Return (x, y) of the center of cell containing provided text 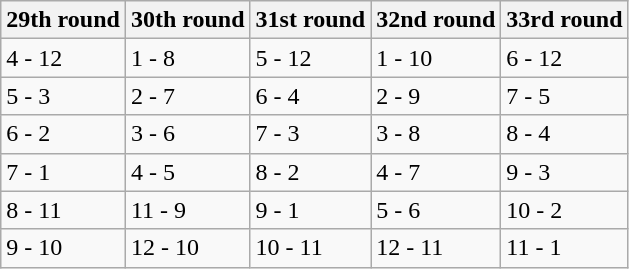
3 - 8 (436, 134)
7 - 3 (310, 134)
12 - 11 (436, 248)
9 - 3 (564, 172)
10 - 11 (310, 248)
2 - 9 (436, 96)
29th round (64, 20)
3 - 6 (188, 134)
8 - 2 (310, 172)
4 - 12 (64, 58)
1 - 10 (436, 58)
6 - 2 (64, 134)
11 - 9 (188, 210)
7 - 5 (564, 96)
5 - 6 (436, 210)
30th round (188, 20)
6 - 12 (564, 58)
6 - 4 (310, 96)
5 - 3 (64, 96)
12 - 10 (188, 248)
9 - 10 (64, 248)
8 - 4 (564, 134)
8 - 11 (64, 210)
31st round (310, 20)
2 - 7 (188, 96)
4 - 7 (436, 172)
10 - 2 (564, 210)
1 - 8 (188, 58)
5 - 12 (310, 58)
33rd round (564, 20)
11 - 1 (564, 248)
9 - 1 (310, 210)
32nd round (436, 20)
7 - 1 (64, 172)
4 - 5 (188, 172)
